Scan for the cell matching the given text and deliver its (x, y) coordinate at center. 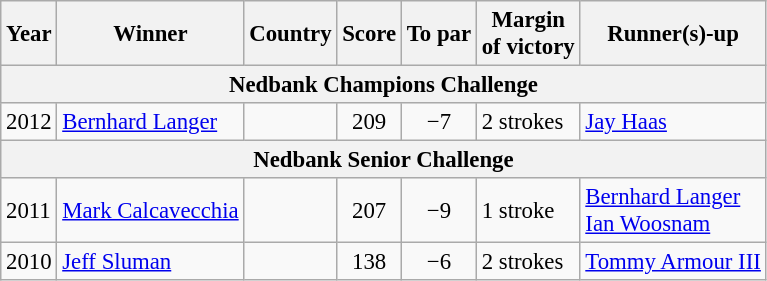
Winner (150, 34)
Nedbank Champions Challenge (384, 85)
Nedbank Senior Challenge (384, 160)
2010 (29, 262)
Bernhard Langer (150, 122)
To par (438, 34)
1 stroke (528, 210)
2012 (29, 122)
138 (370, 262)
Year (29, 34)
−6 (438, 262)
Runner(s)-up (673, 34)
Bernhard Langer Ian Woosnam (673, 210)
−9 (438, 210)
Tommy Armour III (673, 262)
207 (370, 210)
Country (290, 34)
Jeff Sluman (150, 262)
Mark Calcavecchia (150, 210)
Score (370, 34)
Marginof victory (528, 34)
−7 (438, 122)
2011 (29, 210)
Jay Haas (673, 122)
209 (370, 122)
